Return the (x, y) coordinate for the center point of the cell that contains the specified text.  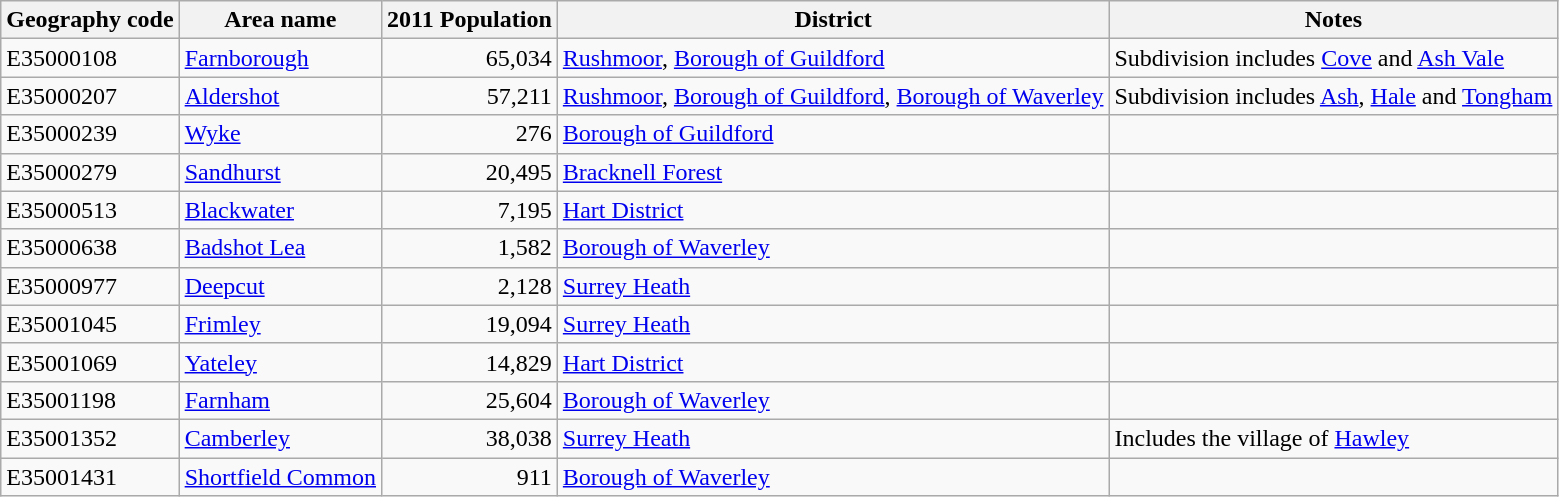
19,094 (470, 324)
E35001352 (90, 438)
Includes the village of Hawley (1334, 438)
Deepcut (280, 286)
Badshot Lea (280, 248)
Sandhurst (280, 172)
Rushmoor, Borough of Guildford, Borough of Waverley (833, 96)
E35001198 (90, 400)
Subdivision includes Ash, Hale and Tongham (1334, 96)
Wyke (280, 134)
2,128 (470, 286)
E35000977 (90, 286)
25,604 (470, 400)
14,829 (470, 362)
Aldershot (280, 96)
276 (470, 134)
District (833, 20)
Frimley (280, 324)
20,495 (470, 172)
E35000207 (90, 96)
Farnham (280, 400)
E35000513 (90, 210)
2011 Population (470, 20)
Yateley (280, 362)
E35000638 (90, 248)
1,582 (470, 248)
38,038 (470, 438)
Notes (1334, 20)
E35001431 (90, 477)
7,195 (470, 210)
Geography code (90, 20)
911 (470, 477)
Borough of Guildford (833, 134)
E35001045 (90, 324)
57,211 (470, 96)
Blackwater (280, 210)
E35001069 (90, 362)
E35000279 (90, 172)
Subdivision includes Cove and Ash Vale (1334, 58)
Area name (280, 20)
65,034 (470, 58)
E35000239 (90, 134)
Shortfield Common (280, 477)
E35000108 (90, 58)
Camberley (280, 438)
Bracknell Forest (833, 172)
Rushmoor, Borough of Guildford (833, 58)
Farnborough (280, 58)
